Search for the cell housing the specified text and yield its (X, Y) center coordinate. 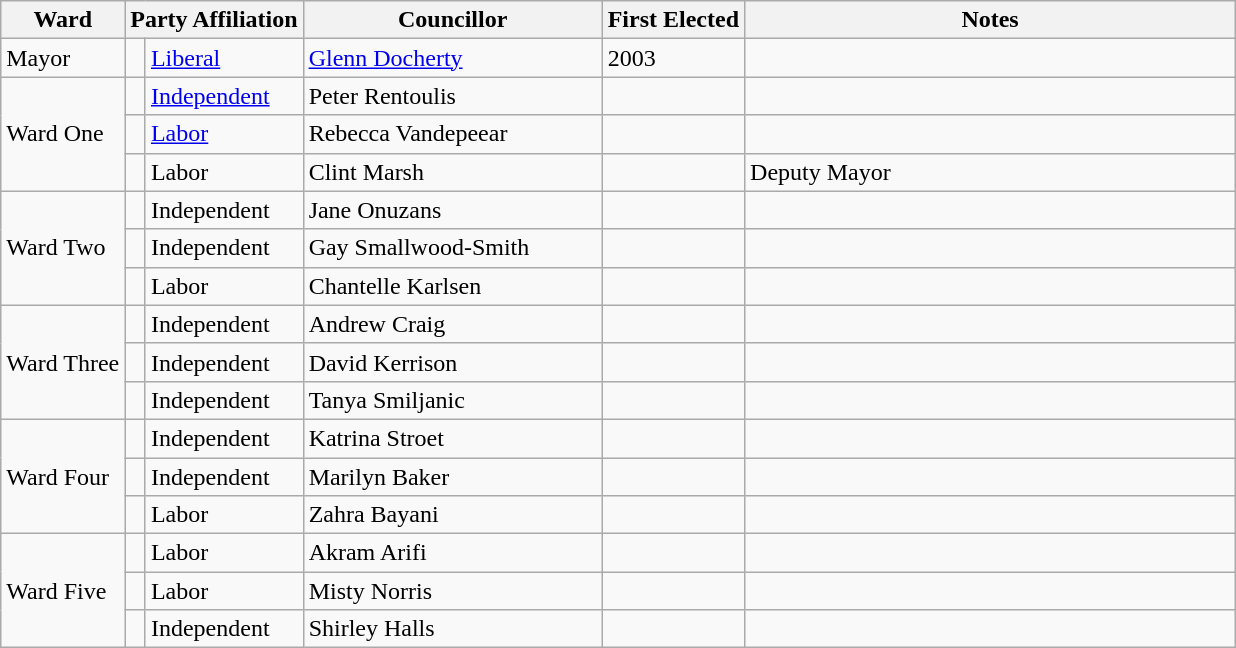
Ward One (63, 134)
Ward Five (63, 591)
Ward Two (63, 248)
Councillor (452, 20)
Andrew Craig (452, 324)
Shirley Halls (452, 629)
Party Affiliation (214, 20)
2003 (673, 58)
First Elected (673, 20)
Mayor (63, 58)
Jane Onuzans (452, 210)
Glenn Docherty (452, 58)
Akram Arifi (452, 553)
Deputy Mayor (990, 172)
Clint Marsh (452, 172)
Peter Rentoulis (452, 96)
Ward Three (63, 362)
Ward Four (63, 476)
Liberal (224, 58)
Zahra Bayani (452, 515)
Katrina Stroet (452, 438)
Notes (990, 20)
Chantelle Karlsen (452, 286)
Misty Norris (452, 591)
Marilyn Baker (452, 477)
Gay Smallwood-Smith (452, 248)
Rebecca Vandepeear (452, 134)
Ward (63, 20)
Tanya Smiljanic (452, 400)
David Kerrison (452, 362)
